Detect which cell encompasses the target text, then output its [X, Y] center coordinate. 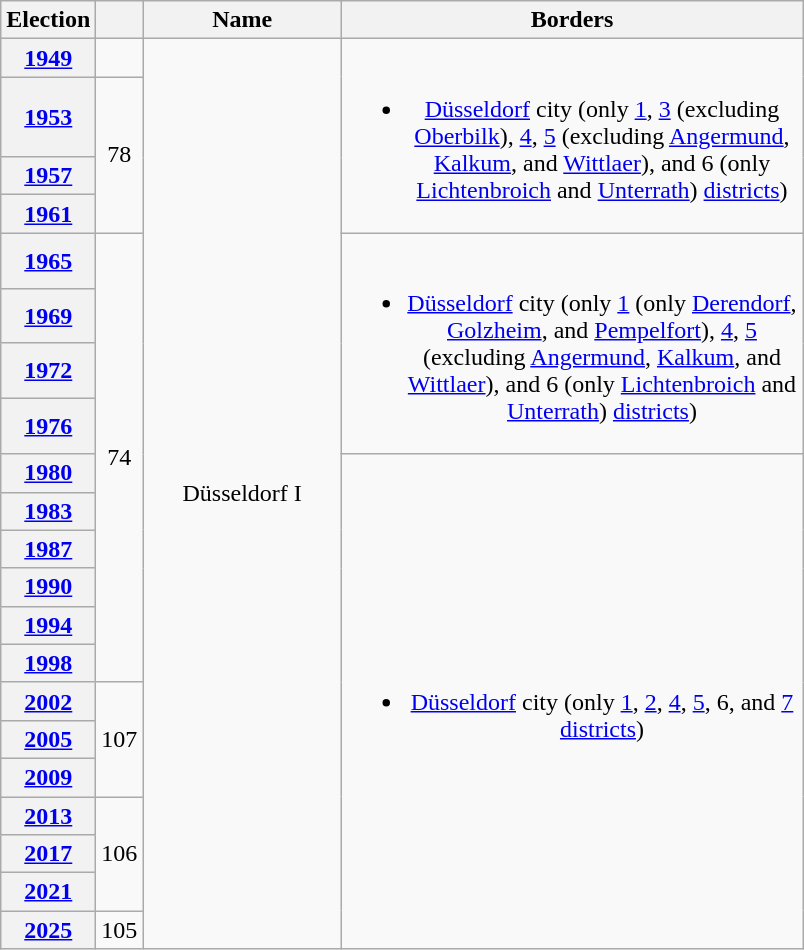
1998 [48, 663]
2009 [48, 777]
1969 [48, 316]
2021 [48, 892]
105 [120, 930]
1994 [48, 625]
Name [242, 20]
1972 [48, 370]
1990 [48, 587]
1961 [48, 214]
78 [120, 155]
1949 [48, 58]
1976 [48, 426]
74 [120, 458]
2002 [48, 701]
1953 [48, 117]
Düsseldorf I [242, 494]
2013 [48, 815]
107 [120, 739]
1983 [48, 511]
Düsseldorf city (only 1, 2, 4, 5, 6, and 7 districts) [572, 702]
2005 [48, 739]
2017 [48, 854]
1980 [48, 473]
Election [48, 20]
1957 [48, 176]
106 [120, 853]
1987 [48, 549]
Borders [572, 20]
2025 [48, 930]
1965 [48, 260]
